Pinpoint the cell where the given text exists, returning its (X, Y) midpoint coordinate. 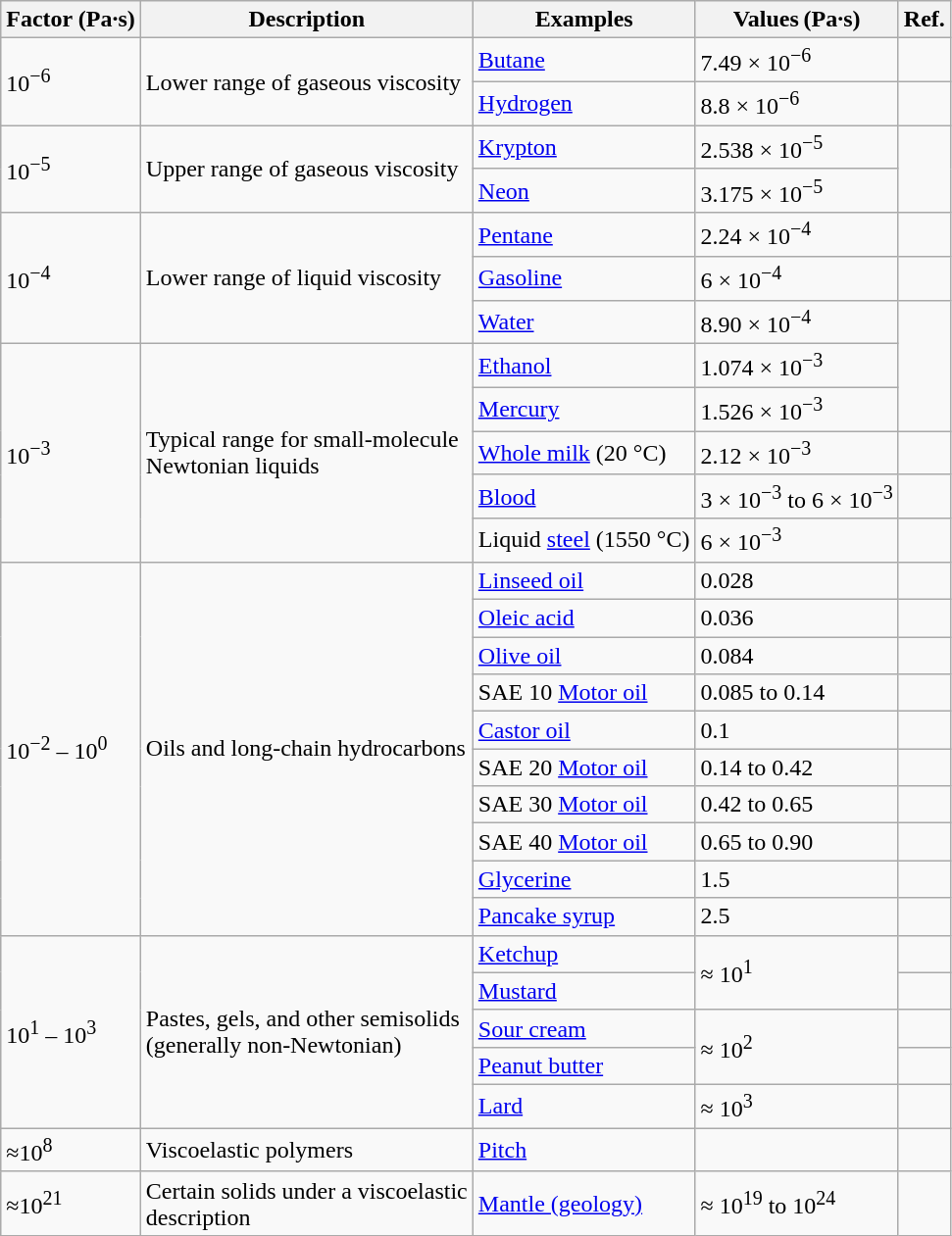
Linseed oil (584, 580)
2.24 × 10−4 (796, 235)
Hydrogen (584, 104)
SAE 40 Motor oil (584, 842)
Mercury (584, 410)
Oleic acid (584, 618)
0.14 to 0.42 (796, 767)
Pitch (584, 1151)
Mustard (584, 991)
6 × 10−3 (796, 541)
0.036 (796, 618)
Gasoline (584, 278)
Ethanol (584, 367)
10−3 (71, 453)
0.1 (796, 730)
Lower range of liquid viscosity (306, 278)
Oils and long-chain hydrocarbons (306, 749)
Pastes, gels, and other semisolids (generally non-Newtonian) (306, 1031)
Ketchup (584, 954)
3.175 × 10−5 (796, 190)
Butane (584, 61)
Castor oil (584, 730)
7.49 × 10−6 (796, 61)
Certain solids under a viscoelastic description (306, 1204)
10−4 (71, 278)
0.65 to 0.90 (796, 842)
Values (Pa·s) (796, 20)
8.90 × 10−4 (796, 321)
Sour cream (584, 1028)
Typical range for small-molecule Newtonian liquids (306, 453)
Krypton (584, 147)
2.5 (796, 916)
0.084 (796, 656)
≈ 103 (796, 1106)
Peanut butter (584, 1065)
SAE 10 Motor oil (584, 693)
≈1021 (71, 1204)
Examples (584, 20)
Water (584, 321)
Olive oil (584, 656)
Neon (584, 190)
0.028 (796, 580)
10−6 (71, 82)
≈108 (71, 1151)
≈ 1019 to 1024 (796, 1204)
Whole milk (20 °C) (584, 453)
Lower range of gaseous viscosity (306, 82)
Liquid steel (1550 °C) (584, 541)
3 × 10−3 to 6 × 10−3 (796, 496)
Description (306, 20)
Ref. (924, 20)
Mantle (geology) (584, 1204)
SAE 20 Motor oil (584, 767)
Pancake syrup (584, 916)
Viscoelastic polymers (306, 1151)
1.5 (796, 879)
1.074 × 10−3 (796, 367)
2.12 × 10−3 (796, 453)
0.085 to 0.14 (796, 693)
Blood (584, 496)
Pentane (584, 235)
Lard (584, 1106)
≈ 102 (796, 1047)
1.526 × 10−3 (796, 410)
6 × 10−4 (796, 278)
0.42 to 0.65 (796, 805)
Factor (Pa·s) (71, 20)
10−2 – 100 (71, 749)
Upper range of gaseous viscosity (306, 169)
≈ 101 (796, 972)
SAE 30 Motor oil (584, 805)
10−5 (71, 169)
2.538 × 10−5 (796, 147)
Glycerine (584, 879)
101 – 103 (71, 1031)
8.8 × 10−6 (796, 104)
